Locate the cell with the specified text and output its (X, Y) center coordinate. 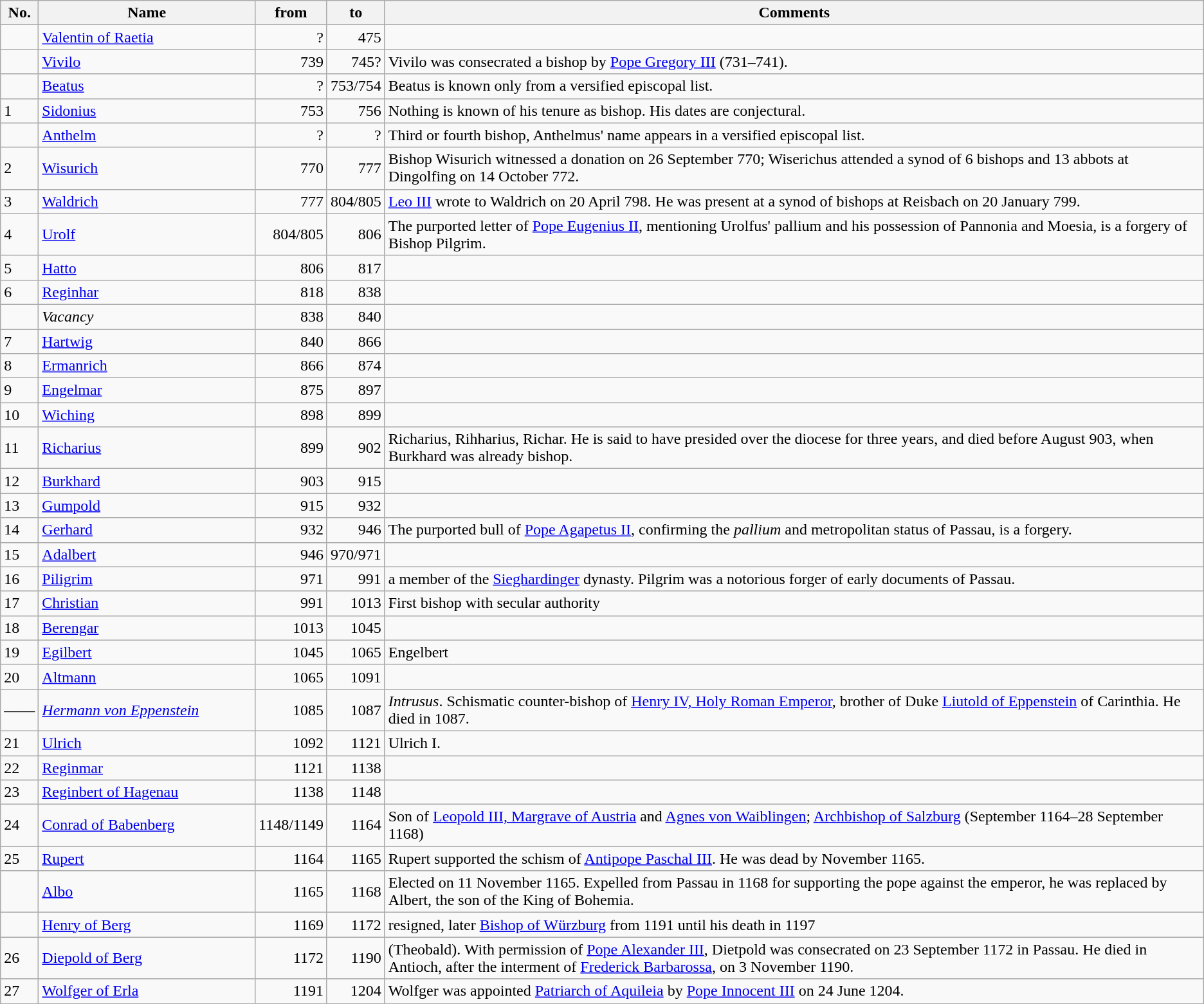
875 (291, 390)
Comments (794, 13)
1087 (356, 710)
Ulrich (147, 743)
Leo III wrote to Waldrich on 20 April 798. He was present at a synod of bishops at Reisbach on 20 January 799. (794, 201)
1168 (356, 891)
25 (19, 859)
12 (19, 481)
Adalbert (147, 554)
818 (291, 292)
Hartwig (147, 342)
a member of the Sieghardinger dynasty. Pilgrim was a notorious forger of early documents of Passau. (794, 579)
24 (19, 826)
1190 (356, 958)
971 (291, 579)
Vivilo was consecrated a bishop by Pope Gregory III (731–741). (794, 62)
7 (19, 342)
11 (19, 448)
Altmann (147, 677)
5 (19, 268)
897 (356, 390)
Gumpold (147, 506)
First bishop with secular authority (794, 603)
Anthelm (147, 135)
20 (19, 677)
The purported bull of Pope Agapetus II, confirming the pallium and metropolitan status of Passau, is a forgery. (794, 530)
Burkhard (147, 481)
15 (19, 554)
Engelmar (147, 390)
874 (356, 366)
Intrusus. Schismatic counter-bishop of Henry IV, Holy Roman Emperor, brother of Duke Liutold of Eppenstein of Carinthia. He died in 1087. (794, 710)
Name (147, 13)
27 (19, 991)
—— (19, 710)
1169 (291, 925)
17 (19, 603)
The purported letter of Pope Eugenius II, mentioning Urolfus' pallium and his possession of Pannonia and Moesia, is a forgery of Bishop Pilgrim. (794, 234)
902 (356, 448)
Beatus is known only from a versified episcopal list. (794, 86)
1204 (356, 991)
Valentin of Raetia (147, 37)
Conrad of Babenberg (147, 826)
Ulrich I. (794, 743)
1091 (356, 677)
1191 (291, 991)
Reginhar (147, 292)
Reginmar (147, 767)
Waldrich (147, 201)
Albo (147, 891)
2 (19, 169)
22 (19, 767)
475 (356, 37)
Piligrim (147, 579)
Third or fourth bishop, Anthelmus' name appears in a versified episcopal list. (794, 135)
10 (19, 415)
Ermanrich (147, 366)
Hatto (147, 268)
756 (356, 111)
6 (19, 292)
Vivilo (147, 62)
23 (19, 792)
Hermann von Eppenstein (147, 710)
resigned, later Bishop of Würzburg from 1191 until his death in 1197 (794, 925)
Engelbert (794, 652)
19 (19, 652)
817 (356, 268)
8 (19, 366)
to (356, 13)
Diepold of Berg (147, 958)
21 (19, 743)
770 (291, 169)
1092 (291, 743)
Rupert (147, 859)
Son of Leopold III, Margrave of Austria and Agnes von Waiblingen; Archbishop of Salzburg (September 1164–28 September 1168) (794, 826)
Wolfger of Erla (147, 991)
Beatus (147, 86)
Vacancy (147, 316)
9 (19, 390)
Reginbert of Hagenau (147, 792)
970/971 (356, 554)
Henry of Berg (147, 925)
13 (19, 506)
16 (19, 579)
Urolf (147, 234)
from (291, 13)
739 (291, 62)
No. (19, 13)
Richarius (147, 448)
26 (19, 958)
Sidonius (147, 111)
Christian (147, 603)
1148 (356, 792)
Wiching (147, 415)
1148/1149 (291, 826)
Gerhard (147, 530)
Wisurich (147, 169)
Wolfger was appointed Patriarch of Aquileia by Pope Innocent III on 24 June 1204. (794, 991)
1085 (291, 710)
Bishop Wisurich witnessed a donation on 26 September 770; Wiserichus attended a synod of 6 bishops and 13 abbots at Dingolfing on 14 October 772. (794, 169)
903 (291, 481)
Egilbert (147, 652)
753/754 (356, 86)
3 (19, 201)
14 (19, 530)
753 (291, 111)
1 (19, 111)
Nothing is known of his tenure as bishop. His dates are conjectural. (794, 111)
Rupert supported the schism of Antipope Paschal III. He was dead by November 1165. (794, 859)
Berengar (147, 628)
4 (19, 234)
745? (356, 62)
898 (291, 415)
18 (19, 628)
